Detect which cell encompasses the target text, then output its [X, Y] center coordinate. 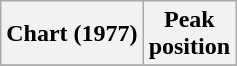
Peakposition [189, 34]
Chart (1977) [72, 34]
